For the text-containing cell, return its midpoint in [X, Y] coordinate format. 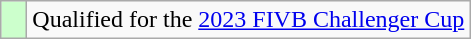
Qualified for the 2023 FIVB Challenger Cup [248, 20]
